Provide the (X, Y) coordinate of the cell's center where the given text is located.  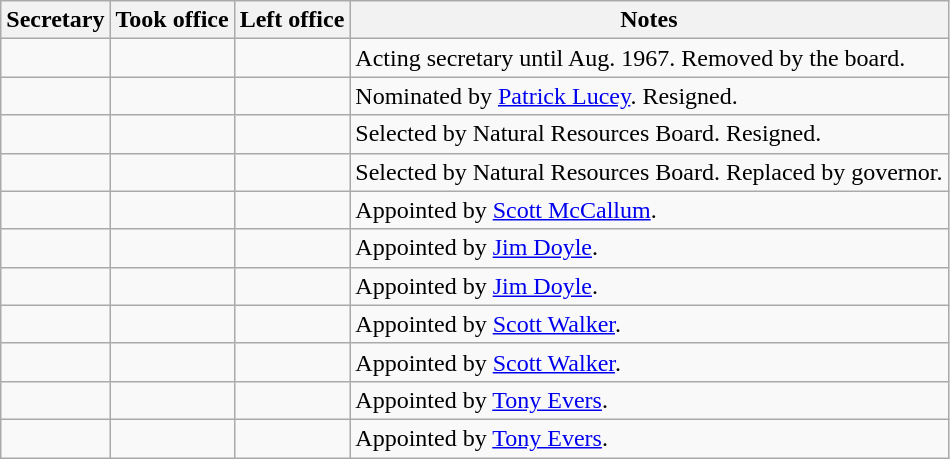
Appointed by Scott McCallum. (649, 210)
Secretary (56, 20)
Notes (649, 20)
Selected by Natural Resources Board. Replaced by governor. (649, 172)
Selected by Natural Resources Board. Resigned. (649, 134)
Left office (292, 20)
Took office (172, 20)
Acting secretary until Aug. 1967. Removed by the board. (649, 58)
Nominated by Patrick Lucey. Resigned. (649, 96)
